Provide the [x, y] coordinate of the cell's center where the given text is located.  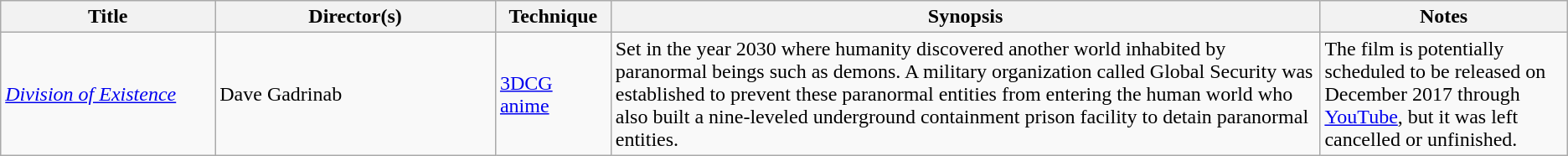
Technique [553, 17]
The film is potentially scheduled to be released on December 2017 through YouTube, but it was left cancelled or unfinished. [1444, 94]
Synopsis [965, 17]
Title [108, 17]
Dave Gadrinab [355, 94]
Director(s) [355, 17]
Notes [1444, 17]
Division of Existence [108, 94]
3DCG anime [553, 94]
